Locate the cell with the specified text and output its [x, y] center coordinate. 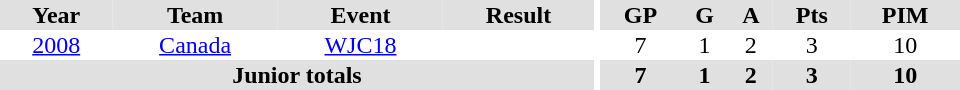
WJC18 [360, 45]
Result [518, 15]
Pts [812, 15]
Event [360, 15]
Year [56, 15]
G [705, 15]
A [750, 15]
Junior totals [297, 75]
Team [194, 15]
GP [640, 15]
Canada [194, 45]
2008 [56, 45]
PIM [905, 15]
